Pinpoint the cell where the given text exists, returning its [X, Y] midpoint coordinate. 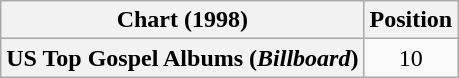
10 [411, 58]
US Top Gospel Albums (Billboard) [182, 58]
Position [411, 20]
Chart (1998) [182, 20]
